Identify which cell holds the provided text, then report its (x, y) central coordinate. 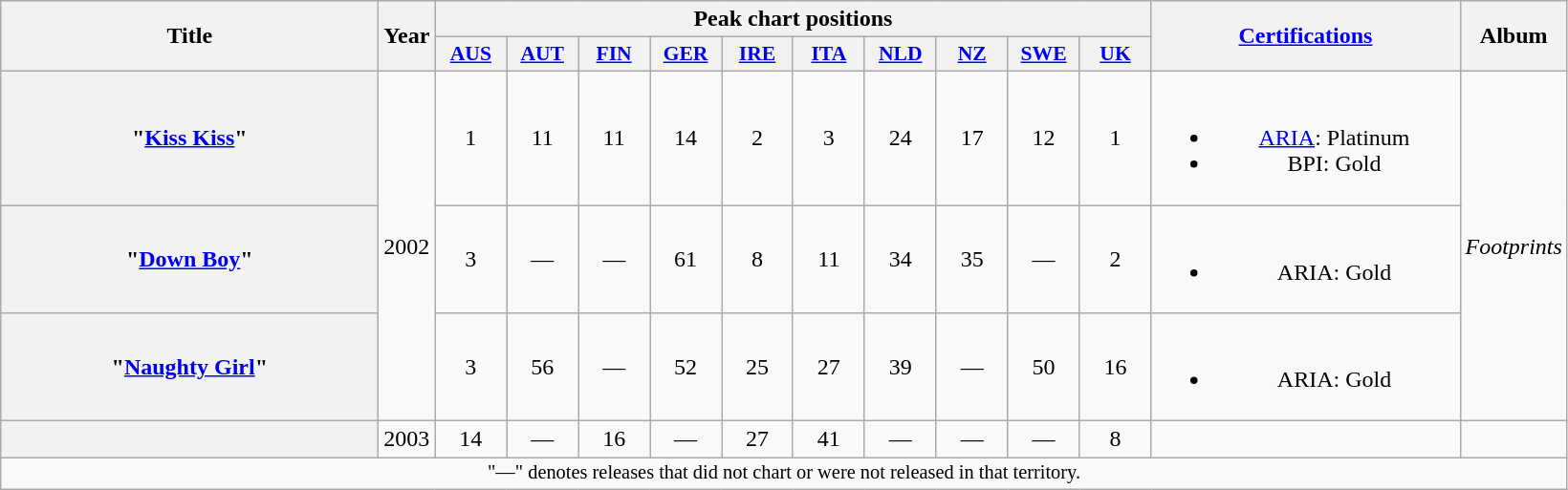
25 (757, 367)
61 (686, 258)
17 (971, 138)
FIN (614, 54)
Title (189, 36)
ARIA: PlatinumBPI: Gold (1306, 138)
56 (543, 367)
35 (971, 258)
AUT (543, 54)
"—" denotes releases that did not chart or were not released in that territory. (784, 474)
GER (686, 54)
Peak chart positions (794, 19)
"Kiss Kiss" (189, 138)
Year (407, 36)
2002 (407, 245)
AUS (470, 54)
12 (1044, 138)
"Down Boy" (189, 258)
UK (1115, 54)
Certifications (1306, 36)
52 (686, 367)
IRE (757, 54)
ITA (828, 54)
2003 (407, 439)
41 (828, 439)
NZ (971, 54)
39 (901, 367)
Album (1514, 36)
34 (901, 258)
NLD (901, 54)
"Naughty Girl" (189, 367)
SWE (1044, 54)
50 (1044, 367)
24 (901, 138)
Footprints (1514, 245)
